Find where the given text appears and provide that cell's center as [x, y] coordinate. 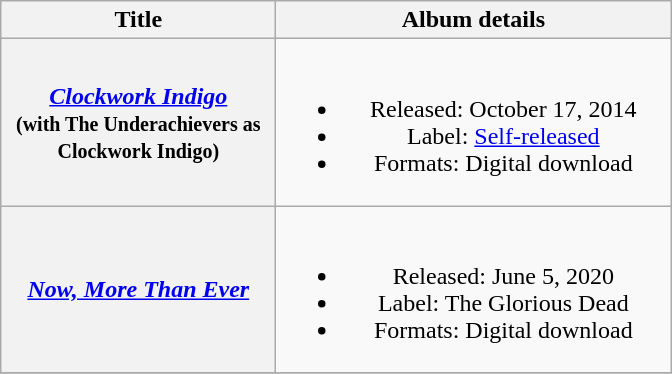
Clockwork Indigo(with The Underachievers as Clockwork Indigo) [138, 122]
Released: June 5, 2020Label: The Glorious DeadFormats: Digital download [474, 290]
Released: October 17, 2014Label: Self-releasedFormats: Digital download [474, 122]
Album details [474, 20]
Title [138, 20]
Now, More Than Ever [138, 290]
